Search for the cell housing the specified text and yield its (X, Y) center coordinate. 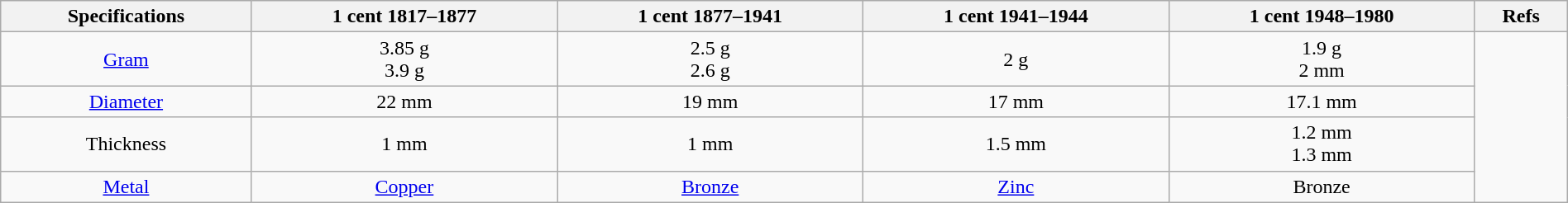
1 cent 1941–1944 (1016, 17)
Specifications (126, 17)
1 cent 1877–1941 (710, 17)
Copper (404, 186)
Gram (126, 59)
Refs (1521, 17)
1 cent 1948–1980 (1322, 17)
19 mm (710, 101)
Zinc (1016, 186)
1.5 mm (1016, 144)
Metal (126, 186)
2 g (1016, 59)
3.85 g 3.9 g (404, 59)
2.5 g 2.6 g (710, 59)
17 mm (1016, 101)
1.2 mm 1.3 mm (1322, 144)
Diameter (126, 101)
Thickness (126, 144)
17.1 mm (1322, 101)
22 mm (404, 101)
1 cent 1817–1877 (404, 17)
1.9 g 2 mm (1322, 59)
